Find where the given text appears and provide that cell's center as (X, Y) coordinate. 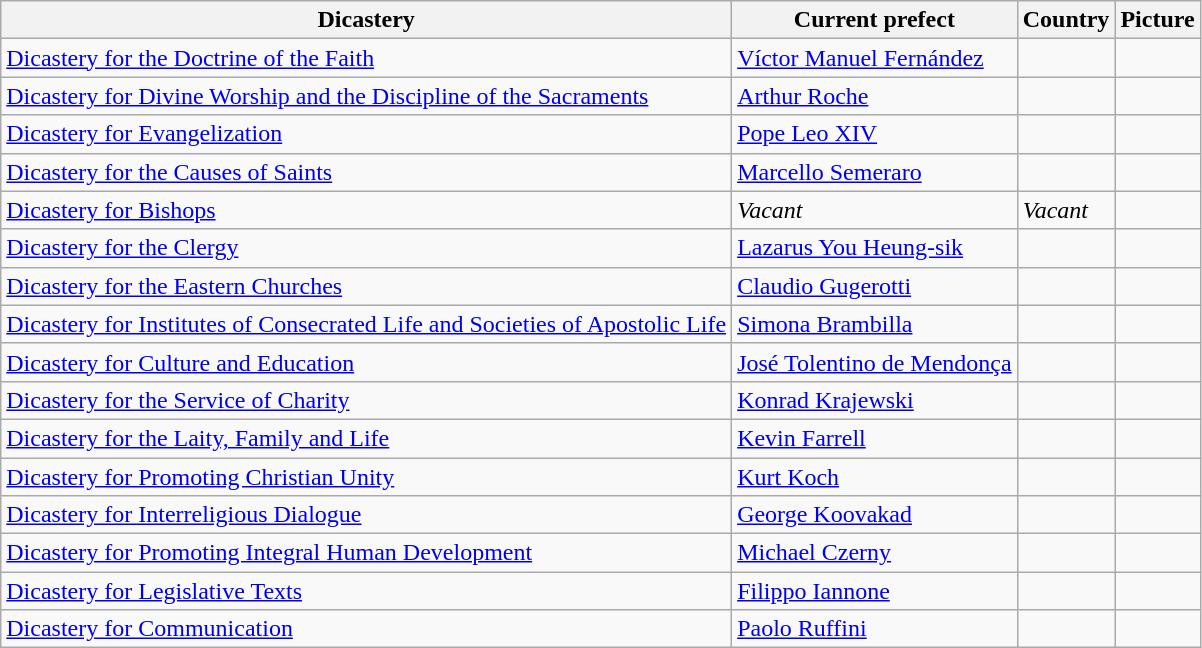
Picture (1158, 20)
Dicastery for the Doctrine of the Faith (366, 58)
Claudio Gugerotti (875, 286)
Dicastery for the Clergy (366, 248)
Marcello Semeraro (875, 172)
Konrad Krajewski (875, 400)
Filippo Iannone (875, 591)
Paolo Ruffini (875, 629)
Dicastery for Communication (366, 629)
Kevin Farrell (875, 438)
José Tolentino de Mendonça (875, 362)
Dicastery for the Causes of Saints (366, 172)
Lazarus You Heung-sik (875, 248)
Dicastery for Bishops (366, 210)
Current prefect (875, 20)
Simona Brambilla (875, 324)
Víctor Manuel Fernández (875, 58)
Dicastery for Promoting Integral Human Development (366, 553)
Dicastery for Divine Worship and the Discipline of the Sacraments (366, 96)
Dicastery for Interreligious Dialogue (366, 515)
Dicastery for the Service of Charity (366, 400)
Michael Czerny (875, 553)
Dicastery for Culture and Education (366, 362)
Dicastery for Promoting Christian Unity (366, 477)
Pope Leo XIV (875, 134)
Dicastery for Evangelization (366, 134)
Dicastery (366, 20)
Arthur Roche (875, 96)
Dicastery for Legislative Texts (366, 591)
Kurt Koch (875, 477)
Dicastery for the Eastern Churches (366, 286)
George Koovakad (875, 515)
Country (1066, 20)
Dicastery for the Laity, Family and Life (366, 438)
Dicastery for Institutes of Consecrated Life and Societies of Apostolic Life (366, 324)
